Provide the [x, y] coordinate of the cell's center where the given text is located.  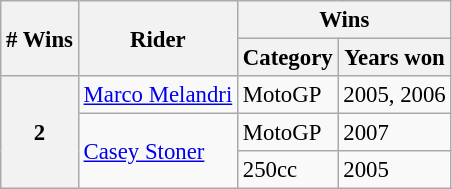
2 [40, 132]
2007 [394, 133]
2005 [394, 170]
250cc [288, 170]
Years won [394, 58]
Category [288, 58]
Casey Stoner [158, 152]
Rider [158, 38]
Wins [345, 20]
2005, 2006 [394, 95]
Marco Melandri [158, 95]
# Wins [40, 38]
